Provide the [x, y] coordinate of the cell's center where the given text is located.  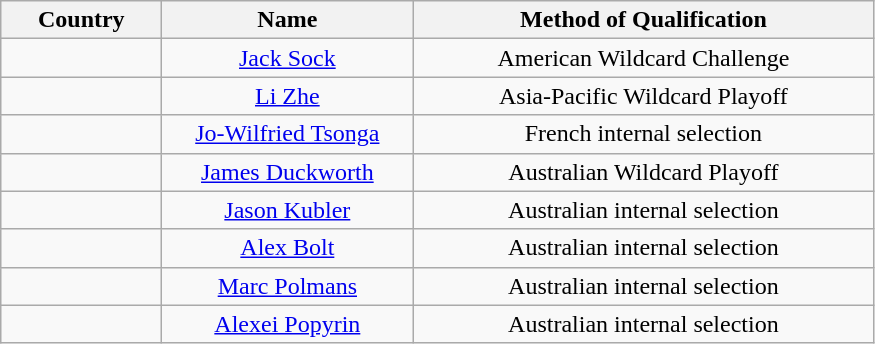
Alexei Popyrin [288, 324]
Method of Qualification [644, 20]
Jason Kubler [288, 210]
Jo-Wilfried Tsonga [288, 134]
Alex Bolt [288, 248]
James Duckworth [288, 172]
Name [288, 20]
American Wildcard Challenge [644, 58]
Marc Polmans [288, 286]
Asia-Pacific Wildcard Playoff [644, 96]
French internal selection [644, 134]
Country [82, 20]
Li Zhe [288, 96]
Australian Wildcard Playoff [644, 172]
Jack Sock [288, 58]
